Identify which cell holds the provided text, then report its [X, Y] central coordinate. 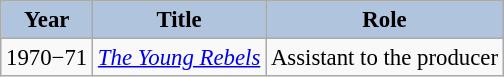
Title [180, 20]
The Young Rebels [180, 58]
1970−71 [47, 58]
Year [47, 20]
Role [385, 20]
Assistant to the producer [385, 58]
